Provide the [x, y] coordinate of the cell's center where the given text is located.  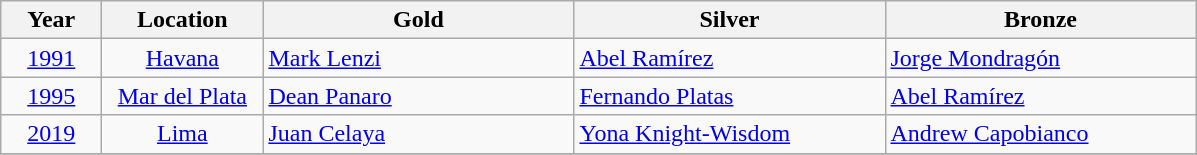
Bronze [1040, 20]
Havana [182, 58]
2019 [52, 134]
Dean Panaro [418, 96]
Location [182, 20]
Mark Lenzi [418, 58]
Silver [730, 20]
1995 [52, 96]
Mar del Plata [182, 96]
1991 [52, 58]
Fernando Platas [730, 96]
Year [52, 20]
Jorge Mondragón [1040, 58]
Lima [182, 134]
Juan Celaya [418, 134]
Gold [418, 20]
Yona Knight-Wisdom [730, 134]
Andrew Capobianco [1040, 134]
